Return [x, y] of the center of cell containing provided text 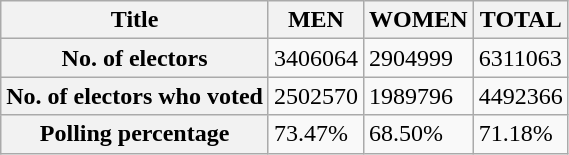
TOTAL [520, 20]
No. of electors [135, 58]
6311063 [520, 58]
4492366 [520, 96]
73.47% [316, 134]
MEN [316, 20]
WOMEN [418, 20]
2904999 [418, 58]
3406064 [316, 58]
Polling percentage [135, 134]
1989796 [418, 96]
No. of electors who voted [135, 96]
68.50% [418, 134]
2502570 [316, 96]
Title [135, 20]
71.18% [520, 134]
